For the text-containing cell, return its midpoint in [X, Y] coordinate format. 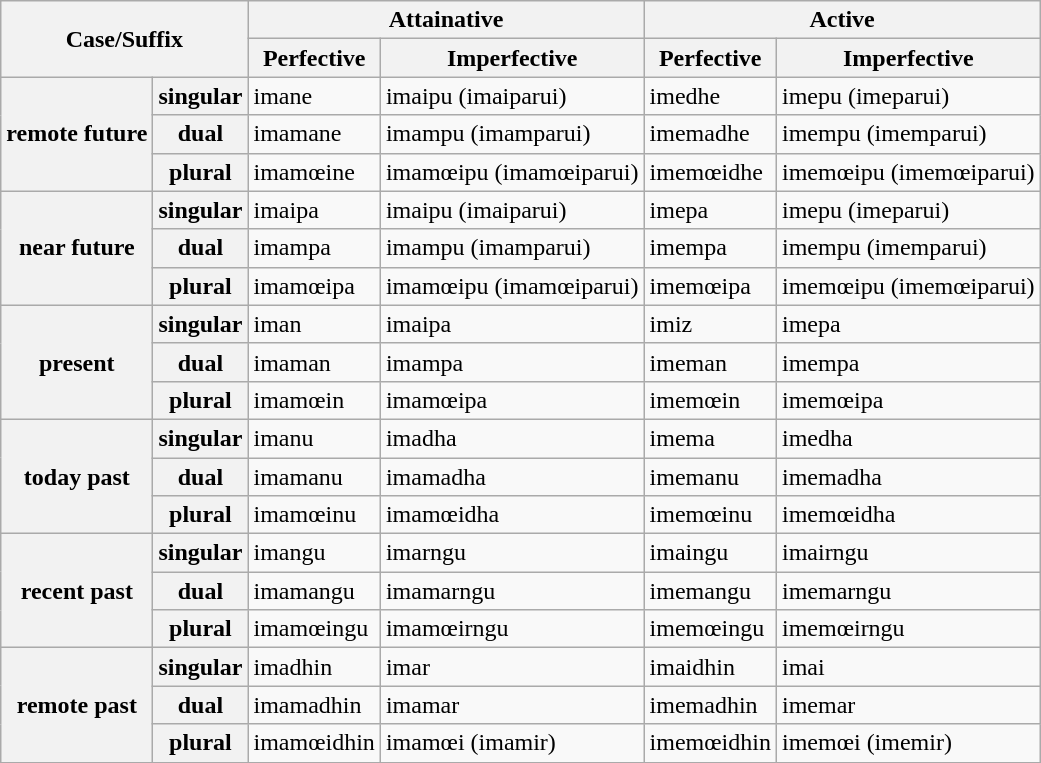
imemœidhin [710, 743]
Attainative [446, 20]
remote past [77, 705]
present [77, 362]
imemœidha [908, 515]
imairngu [908, 553]
imeman [710, 362]
iman [314, 324]
today past [77, 476]
imaidhin [710, 667]
imemœirngu [908, 629]
imamane [314, 134]
imemœingu [710, 629]
imemanu [710, 477]
imaman [314, 362]
remote future [77, 134]
imemœin [710, 400]
imamœin [314, 400]
imamangu [314, 591]
imiz [710, 324]
imemadhe [710, 134]
imamadha [512, 477]
imamœirngu [512, 629]
imadhin [314, 667]
imamœi (imamir) [512, 743]
imarngu [512, 553]
imane [314, 96]
Active [842, 20]
imanu [314, 438]
imar [512, 667]
Case/Suffix [124, 39]
imangu [314, 553]
imaingu [710, 553]
imemadhin [710, 705]
imamar [512, 705]
imai [908, 667]
recent past [77, 591]
imamanu [314, 477]
imemœinu [710, 515]
imamœidha [512, 515]
imemadha [908, 477]
imamadhin [314, 705]
imema [710, 438]
imamœingu [314, 629]
imemœi (imemir) [908, 743]
imedha [908, 438]
imamœinu [314, 515]
imadha [512, 438]
imedhe [710, 96]
near future [77, 248]
imemar [908, 705]
imemœidhe [710, 172]
imemangu [710, 591]
imamarngu [512, 591]
imamœidhin [314, 743]
imamœine [314, 172]
imemarngu [908, 591]
